Find where the given text appears and provide that cell's center as [X, Y] coordinate. 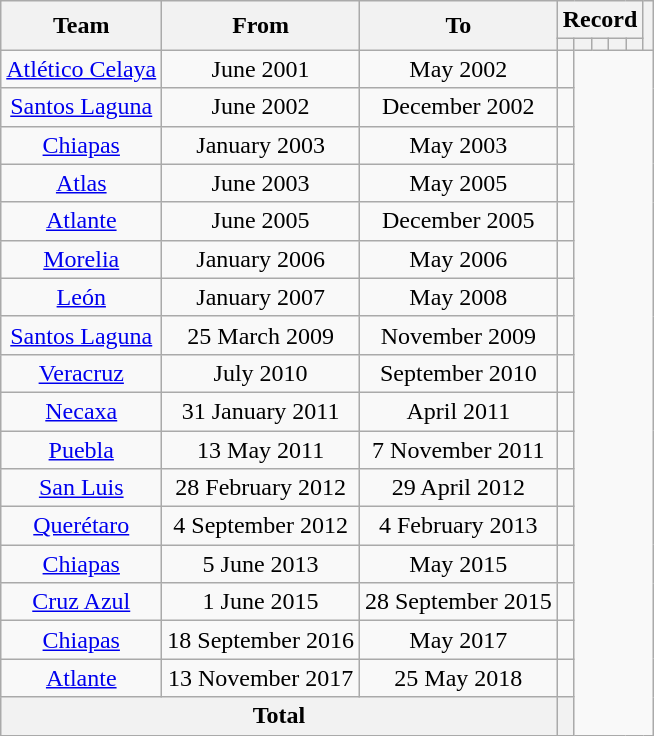
León [82, 297]
January 2007 [261, 297]
May 2005 [458, 183]
May 2017 [458, 640]
San Luis [82, 488]
May 2008 [458, 297]
May 2003 [458, 145]
June 2003 [261, 183]
4 September 2012 [261, 526]
June 2005 [261, 221]
June 2002 [261, 107]
28 September 2015 [458, 602]
To [458, 26]
31 January 2011 [261, 411]
April 2011 [458, 411]
13 November 2017 [261, 678]
Puebla [82, 449]
Team [82, 26]
29 April 2012 [458, 488]
June 2001 [261, 69]
May 2002 [458, 69]
July 2010 [261, 373]
Querétaro [82, 526]
December 2005 [458, 221]
25 May 2018 [458, 678]
Cruz Azul [82, 602]
1 June 2015 [261, 602]
May 2015 [458, 564]
Total [279, 716]
18 September 2016 [261, 640]
May 2006 [458, 259]
7 November 2011 [458, 449]
Morelia [82, 259]
4 February 2013 [458, 526]
January 2006 [261, 259]
Atlético Celaya [82, 69]
December 2002 [458, 107]
Necaxa [82, 411]
28 February 2012 [261, 488]
5 June 2013 [261, 564]
25 March 2009 [261, 335]
November 2009 [458, 335]
Atlas [82, 183]
From [261, 26]
Veracruz [82, 373]
January 2003 [261, 145]
Record [600, 20]
September 2010 [458, 373]
13 May 2011 [261, 449]
